From the cell containing the given text, extract its center point as (x, y) coordinate. 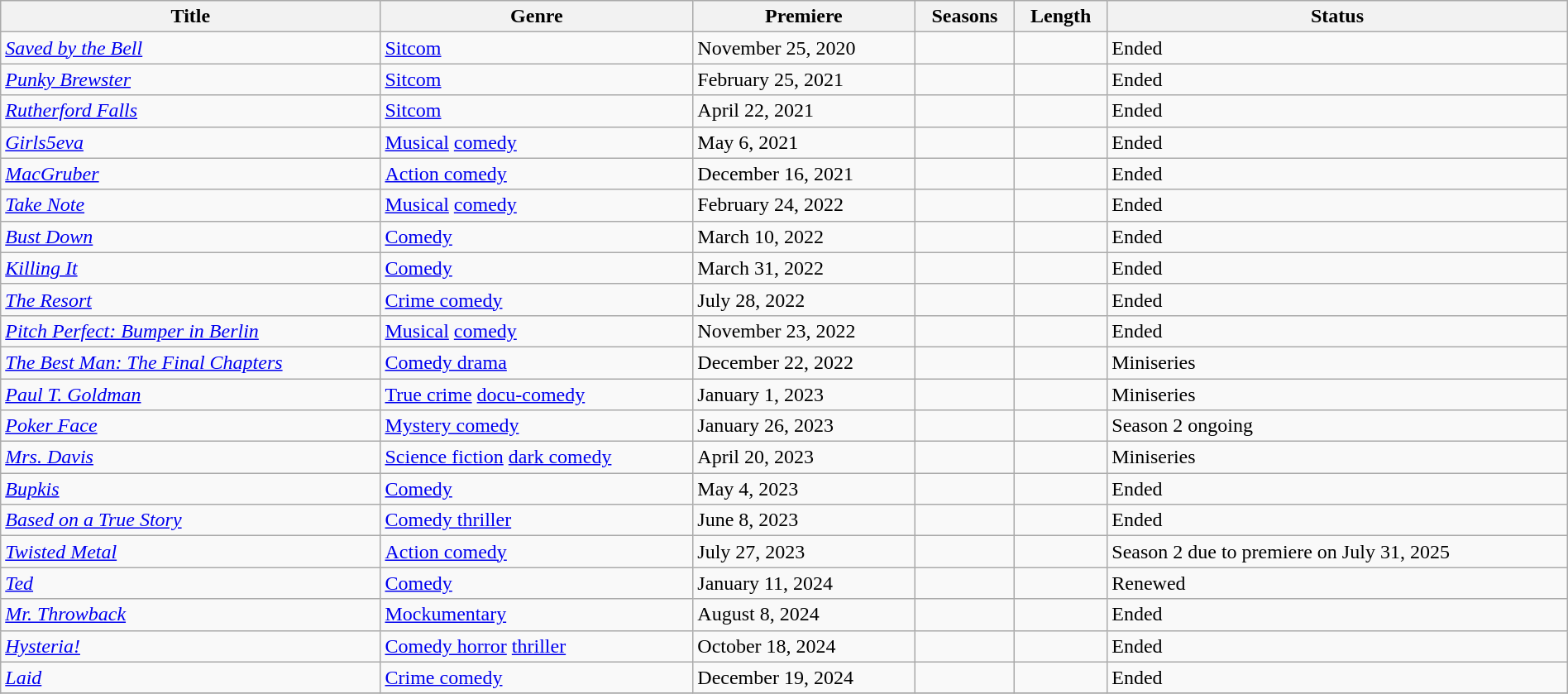
March 10, 2022 (804, 237)
January 1, 2023 (804, 395)
Title (190, 17)
Take Note (190, 205)
Season 2 due to premiere on July 31, 2025 (1337, 552)
Killing It (190, 268)
Science fiction dark comedy (537, 457)
Pitch Perfect: Bumper in Berlin (190, 331)
Mr. Throwback (190, 615)
February 25, 2021 (804, 79)
July 28, 2022 (804, 299)
Mockumentary (537, 615)
MacGruber (190, 174)
Bust Down (190, 237)
Genre (537, 17)
December 19, 2024 (804, 677)
Hysteria! (190, 646)
November 25, 2020 (804, 48)
Status (1337, 17)
August 8, 2024 (804, 615)
January 11, 2024 (804, 583)
Comedy horror thriller (537, 646)
May 4, 2023 (804, 489)
June 8, 2023 (804, 520)
The Resort (190, 299)
Poker Face (190, 426)
Saved by the Bell (190, 48)
November 23, 2022 (804, 331)
October 18, 2024 (804, 646)
Rutherford Falls (190, 111)
Renewed (1337, 583)
April 22, 2021 (804, 111)
Ted (190, 583)
December 22, 2022 (804, 362)
July 27, 2023 (804, 552)
Based on a True Story (190, 520)
Seasons (964, 17)
Season 2 ongoing (1337, 426)
May 6, 2021 (804, 142)
Comedy drama (537, 362)
January 26, 2023 (804, 426)
Bupkis (190, 489)
Length (1061, 17)
Paul T. Goldman (190, 395)
April 20, 2023 (804, 457)
Comedy thriller (537, 520)
February 24, 2022 (804, 205)
Twisted Metal (190, 552)
December 16, 2021 (804, 174)
Punky Brewster (190, 79)
Laid (190, 677)
Premiere (804, 17)
Girls5eva (190, 142)
Mrs. Davis (190, 457)
True crime docu-comedy (537, 395)
March 31, 2022 (804, 268)
The Best Man: The Final Chapters (190, 362)
Mystery comedy (537, 426)
